Extract the (x, y) coordinate from the center of the cell holding the provided text.  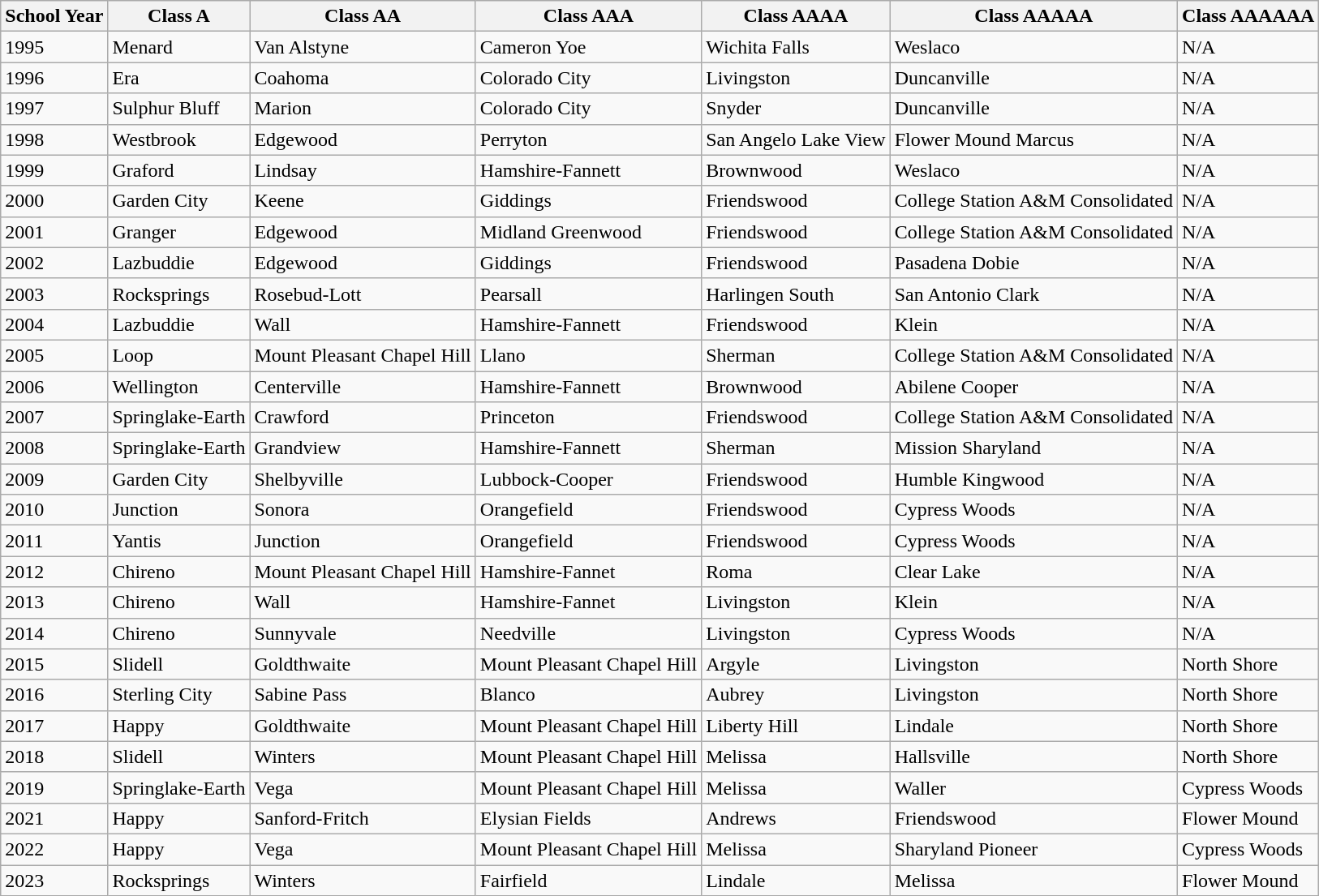
Lubbock-Cooper (588, 479)
Rosebud-Lott (363, 294)
Van Alstyne (363, 47)
2013 (54, 602)
Pearsall (588, 294)
2022 (54, 849)
Wellington (178, 387)
Andrews (796, 818)
1997 (54, 109)
Midland Greenwood (588, 232)
Lindsay (363, 170)
Class AAAAAA (1248, 16)
2000 (54, 201)
Centerville (363, 387)
School Year (54, 16)
Wichita Falls (796, 47)
2004 (54, 324)
Sulphur Bluff (178, 109)
Harlingen South (796, 294)
2017 (54, 726)
Marion (363, 109)
Crawford (363, 418)
Yantis (178, 541)
Fairfield (588, 880)
Abilene Cooper (1033, 387)
1995 (54, 47)
Class AAAA (796, 16)
Hallsville (1033, 757)
2007 (54, 418)
1999 (54, 170)
1996 (54, 78)
2023 (54, 880)
Pasadena Dobie (1033, 263)
Class A (178, 16)
Princeton (588, 418)
Sunnyvale (363, 633)
Coahoma (363, 78)
Argyle (796, 664)
2015 (54, 664)
Humble Kingwood (1033, 479)
Sanford-Fritch (363, 818)
Waller (1033, 787)
2018 (54, 757)
Class AA (363, 16)
Granger (178, 232)
Sterling City (178, 695)
Loop (178, 355)
Menard (178, 47)
2001 (54, 232)
2012 (54, 572)
2006 (54, 387)
Sonora (363, 510)
Sabine Pass (363, 695)
Blanco (588, 695)
Keene (363, 201)
Shelbyville (363, 479)
2016 (54, 695)
Westbrook (178, 139)
Aubrey (796, 695)
Class AAAAA (1033, 16)
2002 (54, 263)
Liberty Hill (796, 726)
Flower Mound Marcus (1033, 139)
1998 (54, 139)
Cameron Yoe (588, 47)
Snyder (796, 109)
2009 (54, 479)
Sharyland Pioneer (1033, 849)
Roma (796, 572)
2008 (54, 448)
Grandview (363, 448)
2011 (54, 541)
2010 (54, 510)
Graford (178, 170)
Era (178, 78)
Perryton (588, 139)
2003 (54, 294)
Mission Sharyland (1033, 448)
2019 (54, 787)
2021 (54, 818)
2005 (54, 355)
Needville (588, 633)
Class AAA (588, 16)
San Angelo Lake View (796, 139)
Llano (588, 355)
San Antonio Clark (1033, 294)
Elysian Fields (588, 818)
Clear Lake (1033, 572)
2014 (54, 633)
